Scan for the cell matching the given text and deliver its (x, y) coordinate at center. 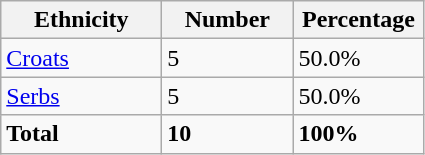
Total (82, 134)
Percentage (358, 20)
10 (228, 134)
100% (358, 134)
Serbs (82, 96)
Number (228, 20)
Ethnicity (82, 20)
Croats (82, 58)
